Extract the (X, Y) coordinate from the center of the cell holding the provided text.  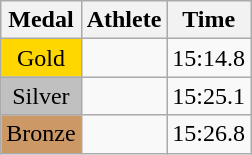
15:25.1 (209, 96)
Medal (41, 20)
Bronze (41, 134)
15:14.8 (209, 58)
15:26.8 (209, 134)
Athlete (124, 20)
Time (209, 20)
Gold (41, 58)
Silver (41, 96)
